Locate the cell with the specified text and output its [x, y] center coordinate. 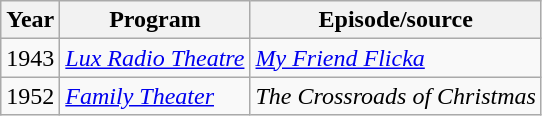
Family Theater [155, 96]
1943 [30, 58]
Episode/source [396, 20]
The Crossroads of Christmas [396, 96]
Lux Radio Theatre [155, 58]
My Friend Flicka [396, 58]
Year [30, 20]
Program [155, 20]
1952 [30, 96]
